Return the (x, y) coordinate for the center point of the cell that contains the specified text.  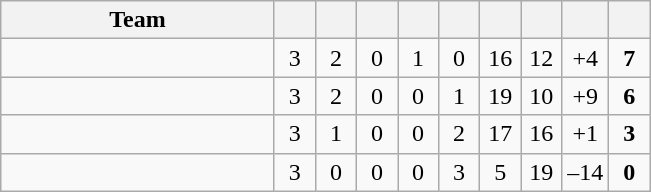
17 (500, 134)
Team (138, 20)
12 (542, 58)
7 (630, 58)
+9 (586, 96)
6 (630, 96)
5 (500, 172)
10 (542, 96)
+4 (586, 58)
–14 (586, 172)
+1 (586, 134)
